Find where the given text appears and provide that cell's center as (X, Y) coordinate. 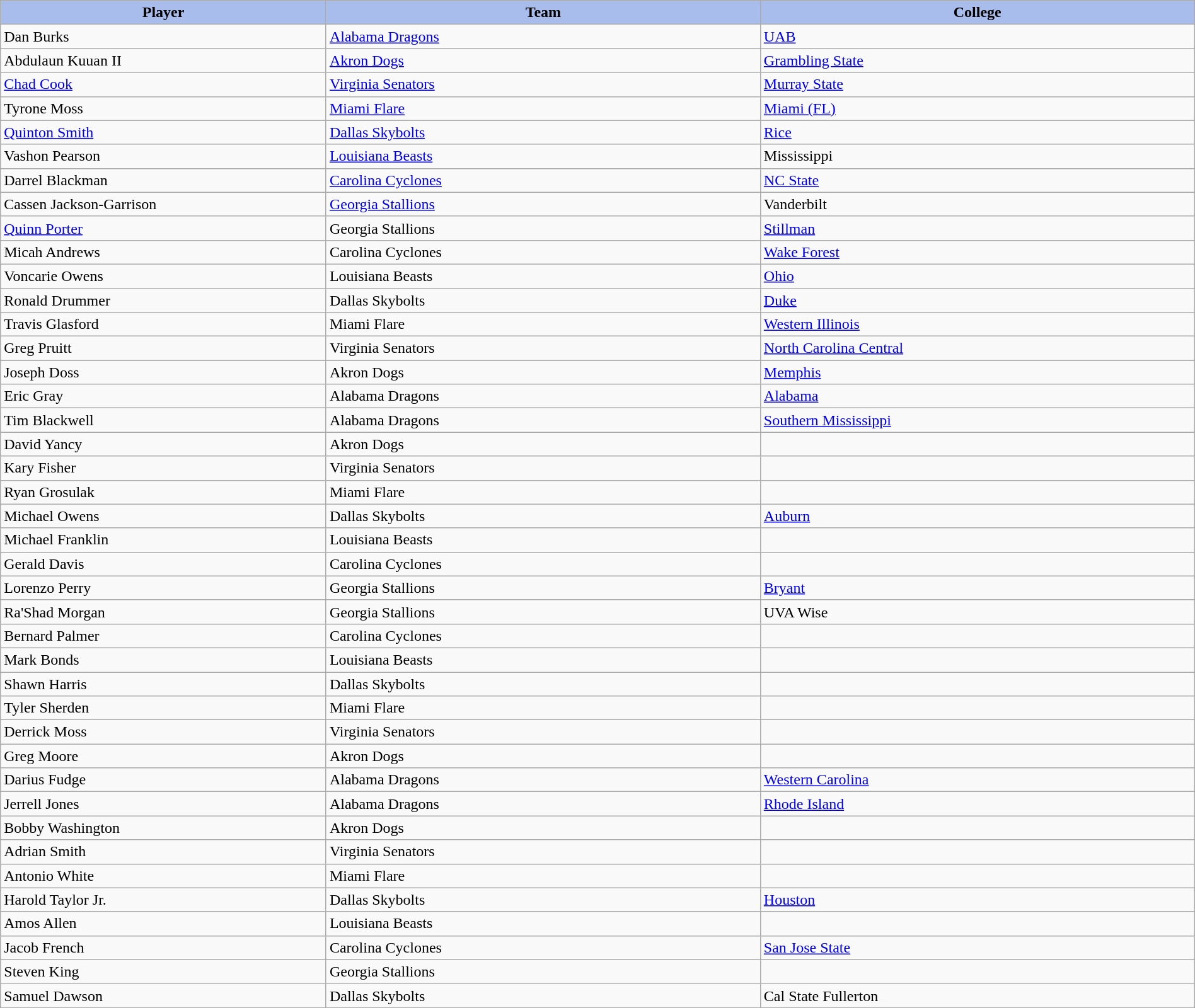
Darius Fudge (164, 780)
UAB (977, 37)
Quinton Smith (164, 132)
Jacob French (164, 948)
Kary Fisher (164, 468)
Western Illinois (977, 324)
Voncarie Owens (164, 276)
UVA Wise (977, 612)
Ra'Shad Morgan (164, 612)
Antonio White (164, 876)
Wake Forest (977, 252)
Greg Pruitt (164, 348)
Lorenzo Perry (164, 588)
Darrel Blackman (164, 180)
Abdulaun Kuuan II (164, 60)
Michael Franklin (164, 540)
Travis Glasford (164, 324)
Derrick Moss (164, 732)
Tim Blackwell (164, 420)
Harold Taylor Jr. (164, 900)
Mark Bonds (164, 660)
Adrian Smith (164, 852)
Alabama (977, 396)
Ohio (977, 276)
Memphis (977, 372)
Murray State (977, 84)
Auburn (977, 516)
Cal State Fullerton (977, 995)
Dan Burks (164, 37)
Tyrone Moss (164, 108)
Stillman (977, 228)
Cassen Jackson-Garrison (164, 204)
Joseph Doss (164, 372)
Rice (977, 132)
Mississippi (977, 156)
Duke (977, 301)
Rhode Island (977, 804)
David Yancy (164, 444)
College (977, 13)
Micah Andrews (164, 252)
Team (543, 13)
Tyler Sherden (164, 708)
Steven King (164, 971)
Vanderbilt (977, 204)
Amos Allen (164, 924)
Bryant (977, 588)
Chad Cook (164, 84)
NC State (977, 180)
Ronald Drummer (164, 301)
Gerald Davis (164, 564)
Miami (FL) (977, 108)
Shawn Harris (164, 684)
North Carolina Central (977, 348)
Michael Owens (164, 516)
Grambling State (977, 60)
Houston (977, 900)
Greg Moore (164, 756)
Vashon Pearson (164, 156)
Eric Gray (164, 396)
Southern Mississippi (977, 420)
Western Carolina (977, 780)
Samuel Dawson (164, 995)
Ryan Grosulak (164, 492)
Bobby Washington (164, 828)
San Jose State (977, 948)
Player (164, 13)
Quinn Porter (164, 228)
Bernard Palmer (164, 636)
Jerrell Jones (164, 804)
